Find where the given text appears and provide that cell's center as (x, y) coordinate. 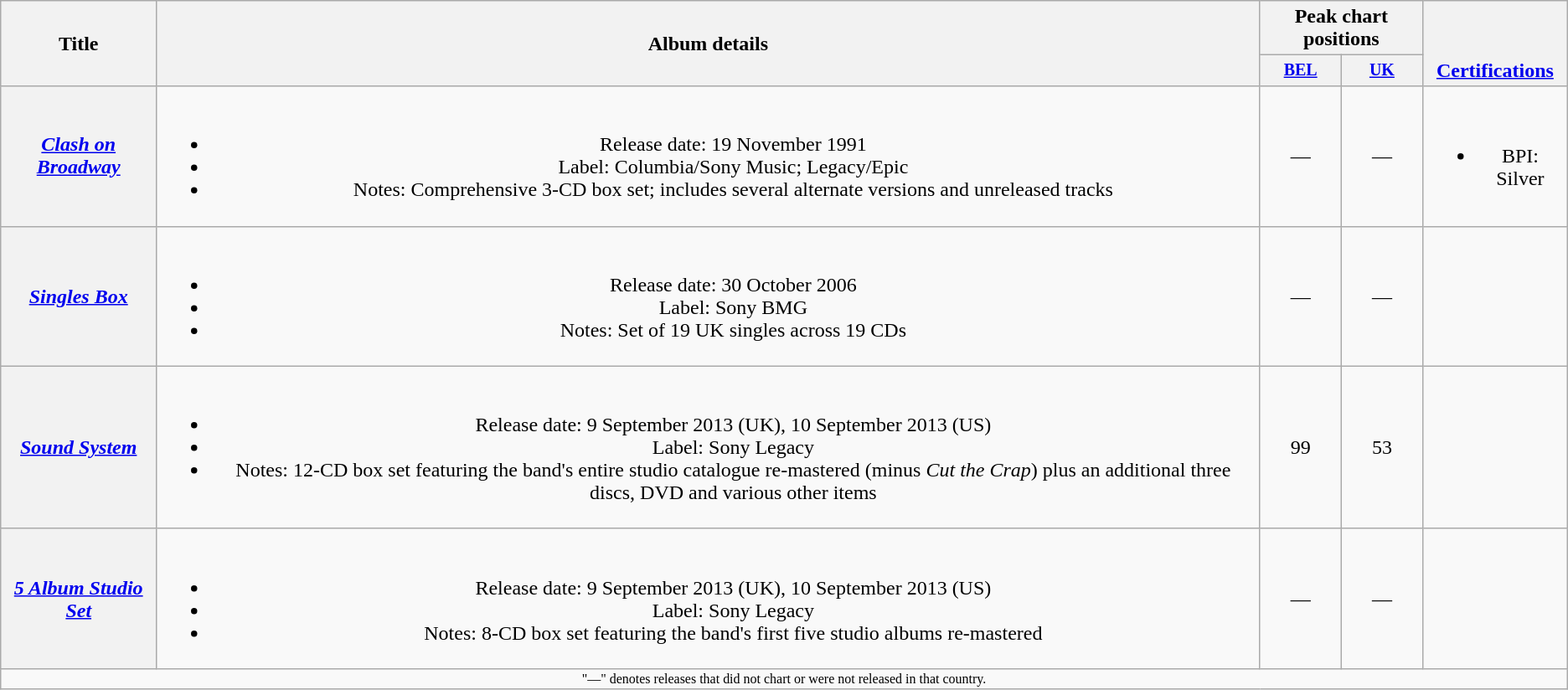
Release date: 30 October 2006Label: Sony BMGNotes: Set of 19 UK singles across 19 CDs (709, 296)
5 Album Studio Set (79, 598)
"—" denotes releases that did not chart or were not released in that country. (784, 678)
Album details (709, 44)
Title (79, 44)
Peak chart positions (1341, 28)
99 (1300, 447)
UK (1382, 70)
BPI: Silver (1496, 156)
Certifications (1496, 70)
Singles Box (79, 296)
53 (1382, 447)
Clash on Broadway (79, 156)
BEL (1300, 70)
Sound System (79, 447)
